Pinpoint the cell where the given text exists, returning its [x, y] midpoint coordinate. 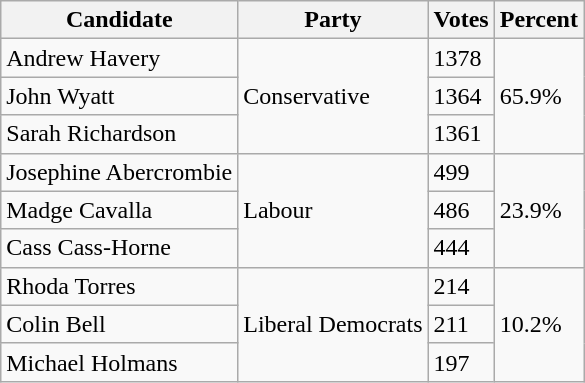
Party [333, 20]
Rhoda Torres [120, 286]
John Wyatt [120, 96]
1364 [461, 96]
Votes [461, 20]
444 [461, 248]
Liberal Democrats [333, 324]
1361 [461, 134]
65.9% [538, 96]
211 [461, 324]
Josephine Abercrombie [120, 172]
197 [461, 362]
Percent [538, 20]
499 [461, 172]
Michael Holmans [120, 362]
214 [461, 286]
Sarah Richardson [120, 134]
Madge Cavalla [120, 210]
Candidate [120, 20]
23.9% [538, 210]
10.2% [538, 324]
Labour [333, 210]
Conservative [333, 96]
Colin Bell [120, 324]
486 [461, 210]
1378 [461, 58]
Andrew Havery [120, 58]
Cass Cass-Horne [120, 248]
